Scan for the cell matching the given text and deliver its [x, y] coordinate at center. 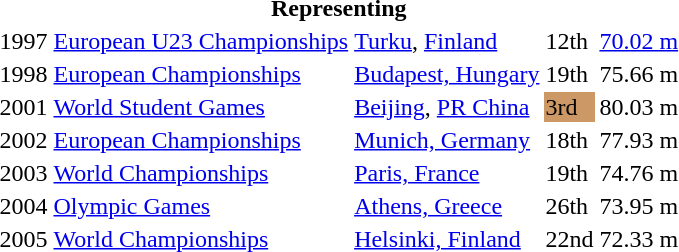
Budapest, Hungary [447, 74]
Beijing, PR China [447, 107]
Munich, Germany [447, 140]
Olympic Games [201, 206]
Athens, Greece [447, 206]
18th [570, 140]
3rd [570, 107]
World Student Games [201, 107]
Paris, France [447, 173]
12th [570, 41]
Turku, Finland [447, 41]
World Championships [201, 173]
European U23 Championships [201, 41]
26th [570, 206]
